Return the (X, Y) coordinate for the center point of the cell that contains the specified text.  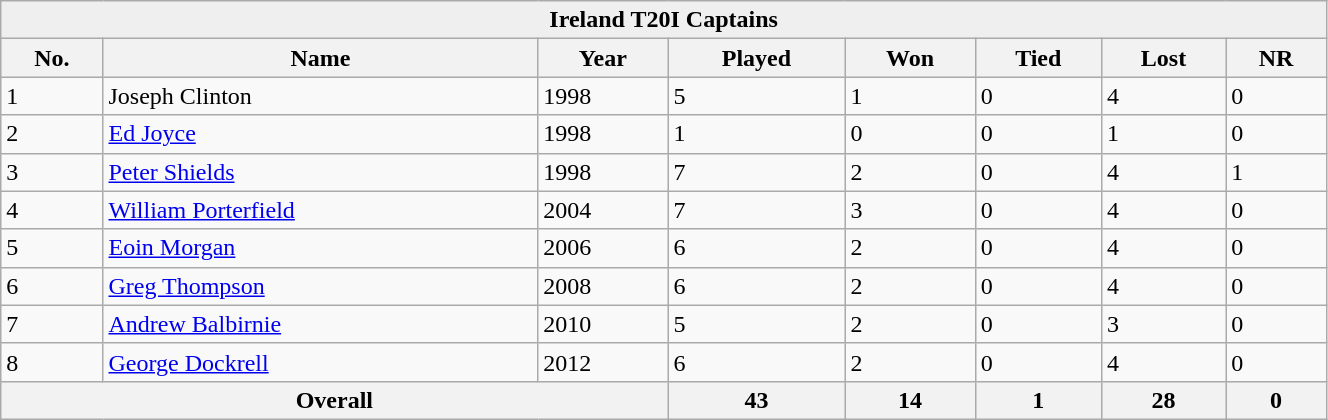
No. (52, 58)
Year (603, 58)
Tied (1038, 58)
George Dockrell (320, 362)
Andrew Balbirnie (320, 324)
Overall (334, 400)
8 (52, 362)
14 (910, 400)
Joseph Clinton (320, 96)
Ed Joyce (320, 134)
2008 (603, 286)
Name (320, 58)
43 (756, 400)
Greg Thompson (320, 286)
2010 (603, 324)
2006 (603, 248)
Lost (1163, 58)
2012 (603, 362)
28 (1163, 400)
William Porterfield (320, 210)
NR (1276, 58)
Ireland T20I Captains (664, 20)
2004 (603, 210)
Peter Shields (320, 172)
Won (910, 58)
Played (756, 58)
Eoin Morgan (320, 248)
